Determine the (X, Y) coordinate at the center of the cell enclosing the given text.  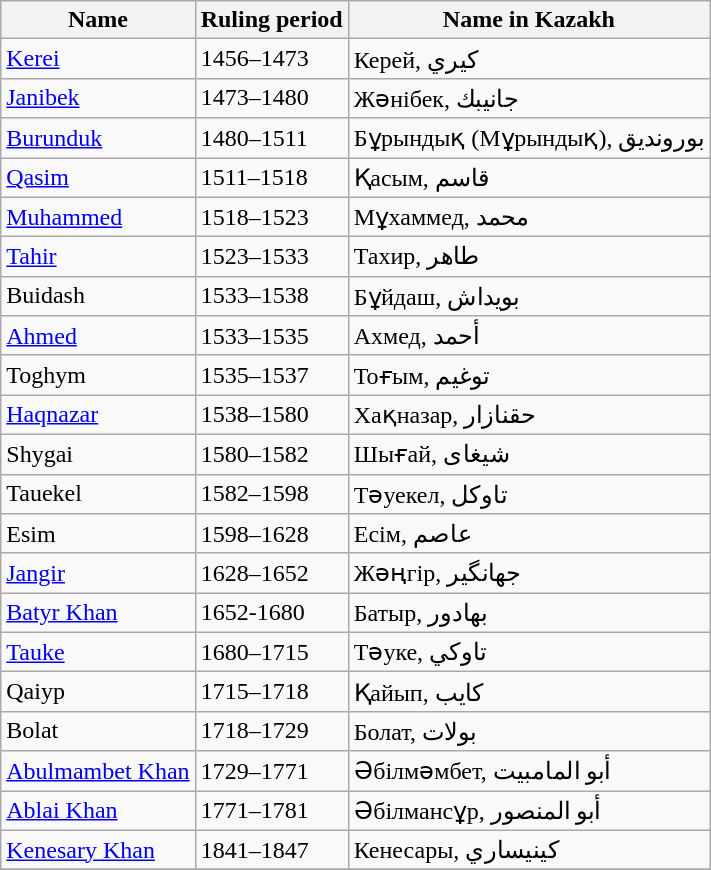
Батыр, بهادور (528, 613)
Шығай, شیغای (528, 454)
Тәуке, تاوكي (528, 652)
Kenesary Khan (98, 850)
Buidash (98, 296)
1533–1538 (272, 296)
Burunduk (98, 138)
Qaiyp (98, 692)
Bolat (98, 731)
1580–1582 (272, 454)
Ruling period (272, 20)
Tahir (98, 257)
Kerei (98, 59)
1535–1537 (272, 375)
1523–1533 (272, 257)
Tauke (98, 652)
Бұрындық (Мұрындық), بورونديق (528, 138)
Кенесары, كينيساري (528, 850)
1456–1473 (272, 59)
Shygai (98, 454)
Әбілмансұр, أبو المنصور (528, 810)
Janibek (98, 98)
Жәңгір, جهانگیر (528, 573)
Haqnazar (98, 415)
1598–1628 (272, 534)
1652-1680 (272, 613)
Abulmambet Khan (98, 771)
Ахмед, أحمد (528, 336)
Ablai Khan (98, 810)
1511–1518 (272, 178)
Qasim (98, 178)
1771–1781 (272, 810)
Name in Kazakh (528, 20)
Тоғым, توغيم (528, 375)
Batyr Khan (98, 613)
Қасым, قاسم (528, 178)
Тәуекел, تاوكل (528, 494)
Tauekel (98, 494)
1841–1847 (272, 850)
Name (98, 20)
Әбілмәмбет, أبو المامبيت (528, 771)
Керей, كيري (528, 59)
1480–1511 (272, 138)
1680–1715 (272, 652)
1729–1771 (272, 771)
Мұхаммед, محمد (528, 217)
Тахир, طاهر (528, 257)
1533–1535 (272, 336)
Бұйдаш, بويداش (528, 296)
Esim (98, 534)
Jangir (98, 573)
1582–1598 (272, 494)
Қайып, كايب (528, 692)
Жәнібек, جانيبك (528, 98)
Хақназар, حقنازار (528, 415)
Ahmed (98, 336)
Muhammed (98, 217)
1718–1729 (272, 731)
1518–1523 (272, 217)
1628–1652 (272, 573)
Toghym (98, 375)
1715–1718 (272, 692)
Есім, عاصم (528, 534)
1538–1580 (272, 415)
Болат, بولات (528, 731)
1473–1480 (272, 98)
